Locate the cell with the specified text and output its [x, y] center coordinate. 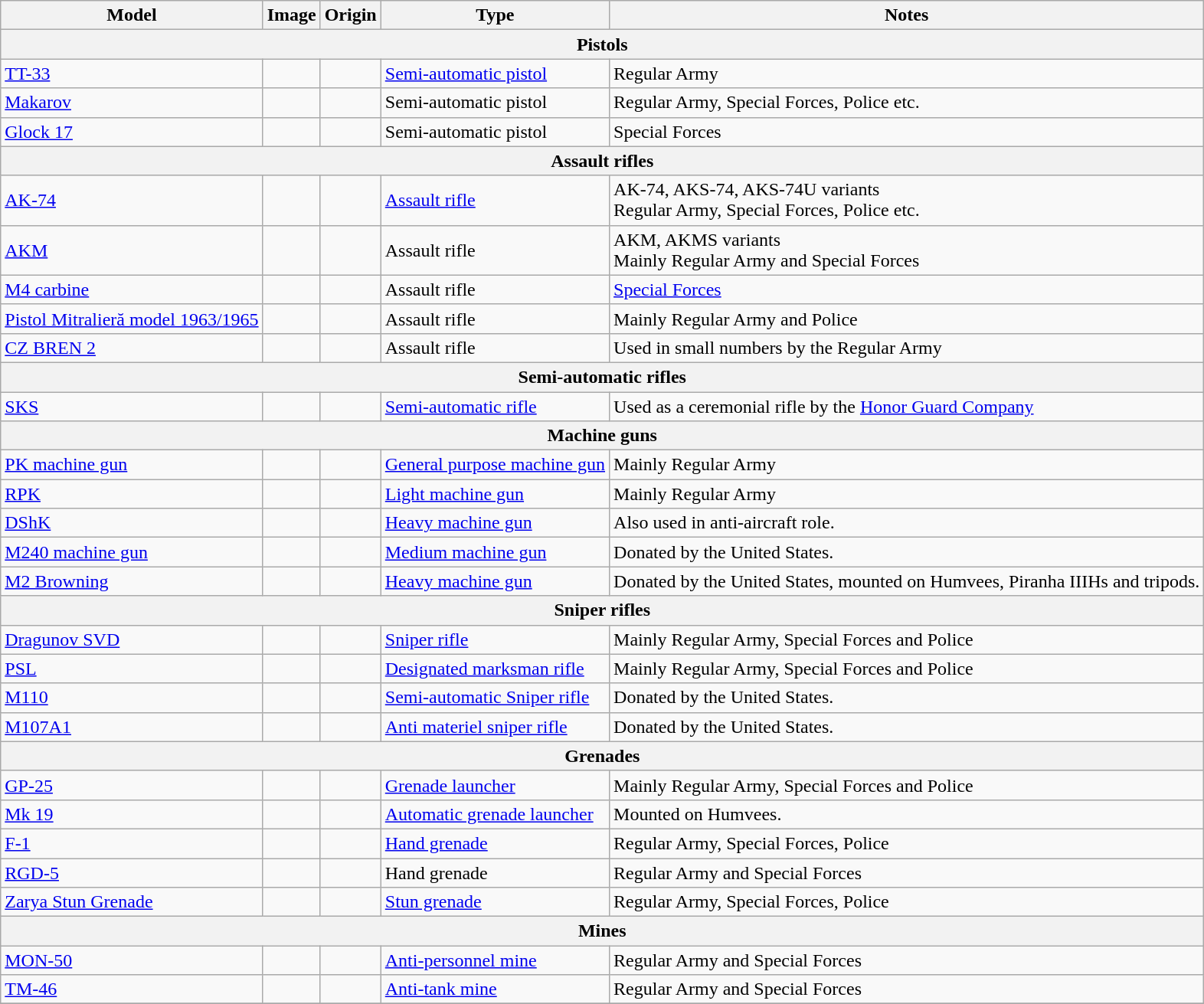
Assault rifles [602, 161]
CZ BREN 2 [132, 348]
Regular Army, Special Forces, Police etc. [907, 103]
AKM [132, 250]
Grenades [602, 756]
Stun grenade [495, 902]
Mounted on Humvees. [907, 814]
TT-33 [132, 74]
Pistols [602, 44]
Type [495, 15]
Regular Army [907, 74]
Glock 17 [132, 132]
Makarov [132, 103]
Zarya Stun Grenade [132, 902]
M107A1 [132, 727]
Donated by the United States, mounted on Humvees, Piranha IIIHs and tripods. [907, 581]
Automatic grenade launcher [495, 814]
GP-25 [132, 785]
M2 Browning [132, 581]
Notes [907, 15]
Mk 19 [132, 814]
Used as a ceremonial rifle by the Honor Guard Company [907, 407]
Designated marksman rifle [495, 669]
Dragunov SVD [132, 639]
M240 machine gun [132, 552]
TM-46 [132, 989]
PK machine gun [132, 465]
Semi-automatic Sniper rifle [495, 698]
Sniper rifle [495, 639]
Origin [351, 15]
RGD-5 [132, 872]
RPK [132, 494]
Pistol Mitralieră model 1963/1965 [132, 319]
DShK [132, 523]
Model [132, 15]
Mines [602, 931]
Mainly Regular Army and Police [907, 319]
Machine guns [602, 436]
SKS [132, 407]
Light machine gun [495, 494]
AK-74, AKS-74, AKS-74U variantsRegular Army, Special Forces, Police etc. [907, 201]
Image [291, 15]
Sniper rifles [602, 610]
Also used in anti-aircraft role. [907, 523]
Grenade launcher [495, 785]
AK-74 [132, 201]
Medium machine gun [495, 552]
General purpose machine gun [495, 465]
Semi-automatic rifles [602, 377]
Semi-automatic rifle [495, 407]
F-1 [132, 843]
M110 [132, 698]
Anti-tank mine [495, 989]
PSL [132, 669]
AKM, AKMS variantsMainly Regular Army and Special Forces [907, 250]
Anti materiel sniper rifle [495, 727]
Used in small numbers by the Regular Army [907, 348]
Anti-personnel mine [495, 960]
MON-50 [132, 960]
M4 carbine [132, 289]
